For the text-containing cell, return its midpoint in (X, Y) coordinate format. 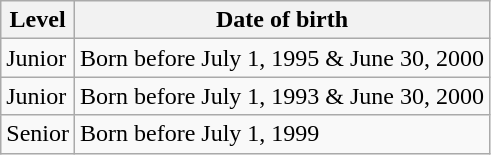
Born before July 1, 1995 & June 30, 2000 (282, 58)
Born before July 1, 1993 & June 30, 2000 (282, 96)
Date of birth (282, 20)
Senior (38, 134)
Born before July 1, 1999 (282, 134)
Level (38, 20)
